From the cell containing the given text, extract its center point as (X, Y) coordinate. 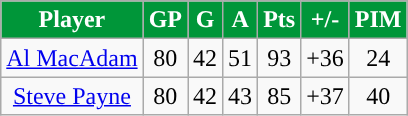
A (240, 20)
Pts (280, 20)
+/- (326, 20)
24 (378, 58)
+37 (326, 96)
93 (280, 58)
40 (378, 96)
GP (165, 20)
PIM (378, 20)
G (206, 20)
Al MacAdam (72, 58)
85 (280, 96)
+36 (326, 58)
Steve Payne (72, 96)
Player (72, 20)
43 (240, 96)
51 (240, 58)
